Find where the given text appears and provide that cell's center as [X, Y] coordinate. 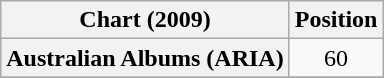
60 [336, 58]
Position [336, 20]
Australian Albums (ARIA) [145, 58]
Chart (2009) [145, 20]
